Search for the cell housing the specified text and yield its (x, y) center coordinate. 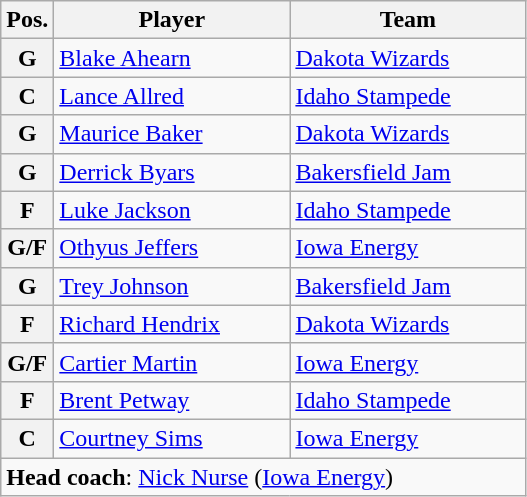
Maurice Baker (172, 134)
Pos. (28, 20)
Richard Hendrix (172, 324)
Courtney Sims (172, 438)
Team (408, 20)
Blake Ahearn (172, 58)
Cartier Martin (172, 362)
Trey Johnson (172, 286)
Luke Jackson (172, 210)
Lance Allred (172, 96)
Head coach: Nick Nurse (Iowa Energy) (264, 477)
Othyus Jeffers (172, 248)
Brent Petway (172, 400)
Derrick Byars (172, 172)
Player (172, 20)
